Extract the (X, Y) coordinate from the center of the cell holding the provided text.  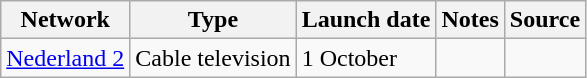
Notes (470, 20)
Launch date (366, 20)
Source (544, 20)
Type (213, 20)
Cable television (213, 58)
Network (66, 20)
Nederland 2 (66, 58)
1 October (366, 58)
